Find where the given text appears and provide that cell's center as [X, Y] coordinate. 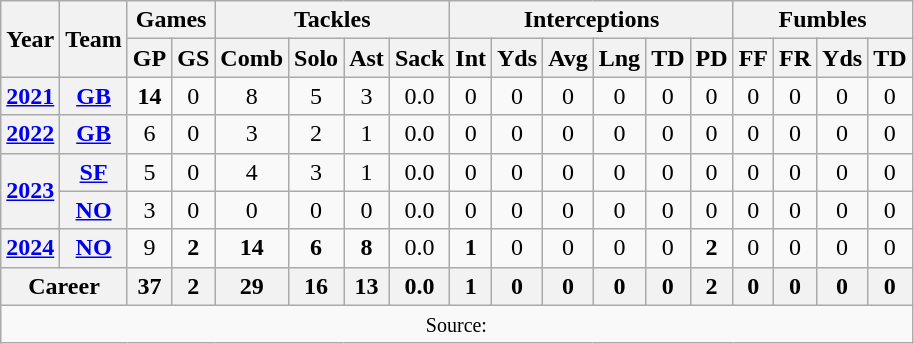
Team [94, 39]
13 [367, 286]
Comb [252, 58]
Fumbles [822, 20]
Interceptions [592, 20]
16 [316, 286]
Lng [619, 58]
9 [149, 248]
Career [64, 286]
2023 [30, 191]
GS [194, 58]
Ast [367, 58]
4 [252, 172]
Year [30, 39]
SF [94, 172]
PD [712, 58]
Solo [316, 58]
Games [170, 20]
Tackles [332, 20]
29 [252, 286]
FR [796, 58]
2021 [30, 96]
Avg [568, 58]
Source: [456, 324]
37 [149, 286]
Int [471, 58]
2022 [30, 134]
2024 [30, 248]
GP [149, 58]
Sack [419, 58]
FF [753, 58]
